Extract the [x, y] coordinate from the center of the cell holding the provided text.  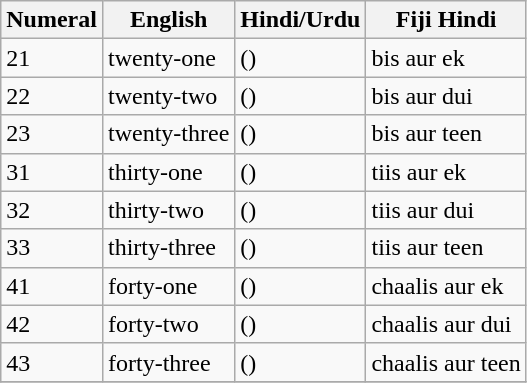
22 [52, 96]
chaalis aur teen [446, 362]
thirty-two [168, 210]
twenty-two [168, 96]
bis aur teen [446, 134]
41 [52, 286]
21 [52, 58]
Hindi/Urdu [300, 20]
33 [52, 248]
31 [52, 172]
twenty-three [168, 134]
tiis aur teen [446, 248]
thirty-one [168, 172]
bis aur ek [446, 58]
43 [52, 362]
forty-two [168, 324]
bis aur dui [446, 96]
forty-three [168, 362]
chaalis aur dui [446, 324]
23 [52, 134]
Numeral [52, 20]
chaalis aur ek [446, 286]
forty-one [168, 286]
tiis aur dui [446, 210]
Fiji Hindi [446, 20]
twenty-one [168, 58]
thirty-three [168, 248]
32 [52, 210]
42 [52, 324]
English [168, 20]
tiis aur ek [446, 172]
